Determine the [x, y] coordinate at the center of the cell enclosing the given text.  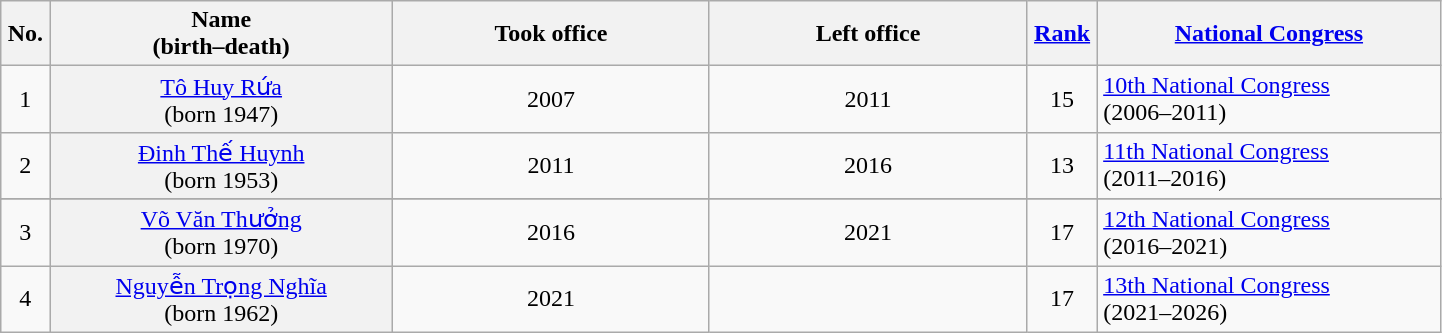
Took office [550, 34]
11th National Congress(2011–2016) [1270, 166]
Đinh Thế Huynh(born 1953) [221, 166]
Tô Huy Rứa(born 1947) [221, 100]
2 [26, 166]
3 [26, 232]
Left office [868, 34]
12th National Congress(2016–2021) [1270, 232]
15 [1062, 100]
Rank [1062, 34]
National Congress [1270, 34]
No. [26, 34]
1 [26, 100]
2007 [550, 100]
Nguyễn Trọng Nghĩa(born 1962) [221, 300]
10th National Congress(2006–2011) [1270, 100]
4 [26, 300]
Võ Văn Thưởng(born 1970) [221, 232]
13th National Congress(2021–2026) [1270, 300]
Name(birth–death) [221, 34]
13 [1062, 166]
